Pinpoint the cell where the given text exists, returning its (X, Y) midpoint coordinate. 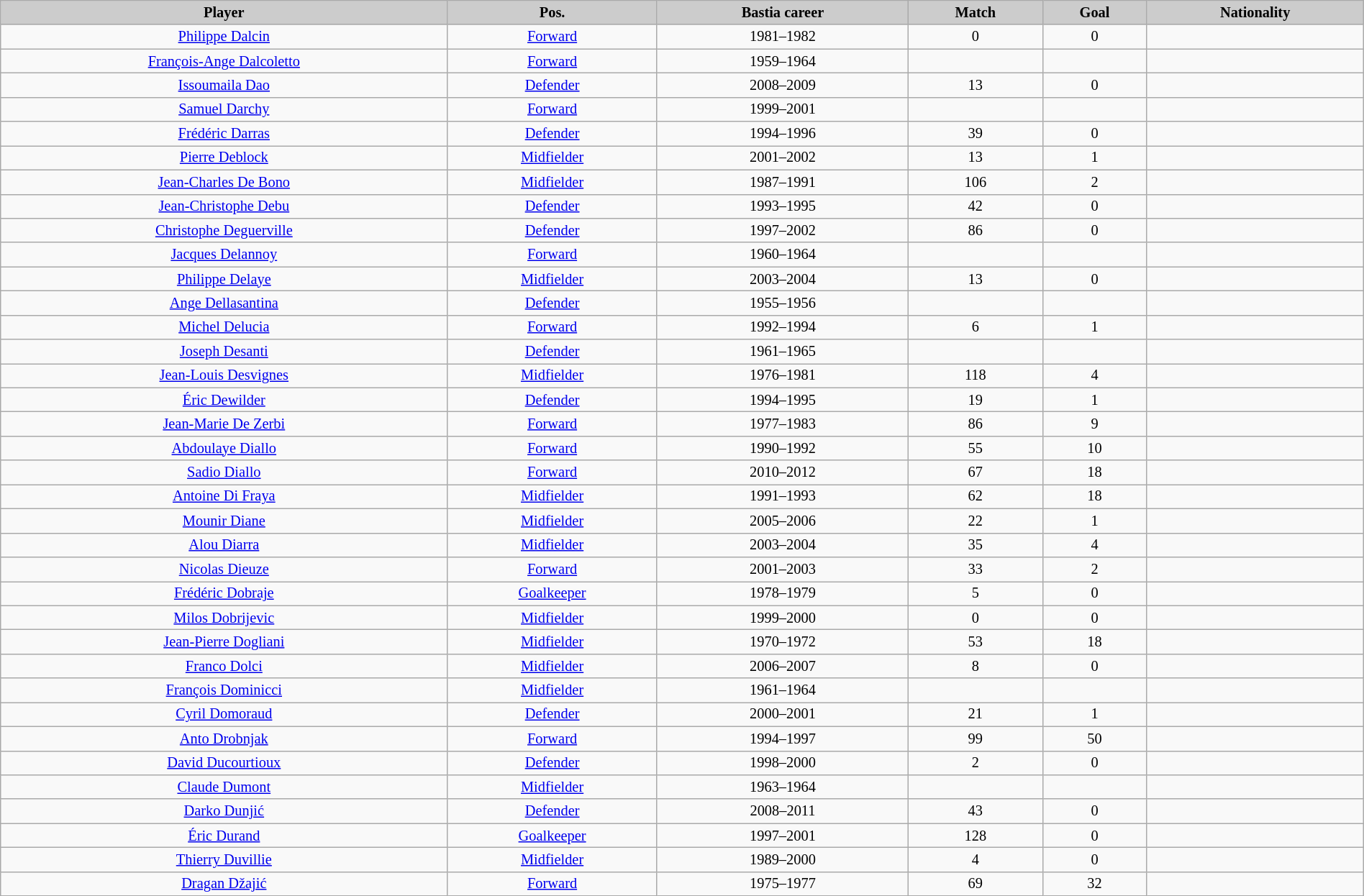
2000–2001 (783, 714)
Player (224, 12)
Jean-Pierre Dogliani (224, 641)
62 (976, 496)
8 (976, 666)
2006–2007 (783, 666)
Jean-Louis Desvignes (224, 375)
106 (976, 182)
32 (1095, 884)
Dragan Džajić (224, 884)
2010–2012 (783, 472)
1990–1992 (783, 448)
1994–1995 (783, 400)
1997–2001 (783, 836)
Milos Dobrijevic (224, 618)
Christophe Deguerville (224, 230)
69 (976, 884)
Philippe Delaye (224, 279)
Match (976, 12)
39 (976, 134)
Mounir Diane (224, 521)
1993–1995 (783, 206)
Jean-Marie De Zerbi (224, 424)
Frédéric Darras (224, 134)
Ange Dellasantina (224, 303)
1994–1997 (783, 739)
Philippe Dalcin (224, 37)
Samuel Darchy (224, 109)
5 (976, 593)
1999–2001 (783, 109)
99 (976, 739)
19 (976, 400)
1960–1964 (783, 255)
Frédéric Dobraje (224, 593)
Éric Durand (224, 836)
1992–1994 (783, 327)
Claude Dumont (224, 787)
Franco Dolci (224, 666)
6 (976, 327)
2008–2011 (783, 811)
Éric Dewilder (224, 400)
Darko Dunjić (224, 811)
53 (976, 641)
1959–1964 (783, 61)
Bastia career (783, 12)
1961–1964 (783, 690)
1963–1964 (783, 787)
Jean-Charles De Bono (224, 182)
55 (976, 448)
10 (1095, 448)
Jacques Delannoy (224, 255)
35 (976, 545)
Goal (1095, 12)
Anto Drobnjak (224, 739)
1961–1965 (783, 352)
François-Ange Dalcoletto (224, 61)
Abdoulaye Diallo (224, 448)
1981–1982 (783, 37)
1994–1996 (783, 134)
François Dominicci (224, 690)
2001–2003 (783, 569)
67 (976, 472)
128 (976, 836)
Issoumaila Dao (224, 85)
2008–2009 (783, 85)
50 (1095, 739)
1991–1993 (783, 496)
Alou Diarra (224, 545)
Jean-Christophe Debu (224, 206)
Joseph Desanti (224, 352)
Sadio Diallo (224, 472)
Nationality (1255, 12)
22 (976, 521)
1976–1981 (783, 375)
1970–1972 (783, 641)
2005–2006 (783, 521)
1975–1977 (783, 884)
1955–1956 (783, 303)
Cyril Domoraud (224, 714)
21 (976, 714)
1978–1979 (783, 593)
Antoine Di Fraya (224, 496)
33 (976, 569)
Thierry Duvillie (224, 859)
Pos. (553, 12)
1989–2000 (783, 859)
43 (976, 811)
Pierre Deblock (224, 157)
1997–2002 (783, 230)
1977–1983 (783, 424)
Nicolas Dieuze (224, 569)
1987–1991 (783, 182)
42 (976, 206)
Michel Delucia (224, 327)
1999–2000 (783, 618)
118 (976, 375)
9 (1095, 424)
2001–2002 (783, 157)
David Ducourtioux (224, 763)
1998–2000 (783, 763)
